Capture the cell that displays the provided text and extract its [X, Y] central coordinate. 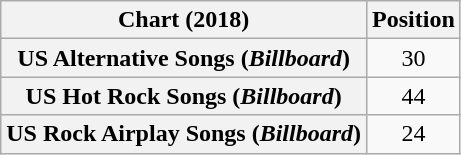
US Hot Rock Songs (Billboard) [184, 96]
US Alternative Songs (Billboard) [184, 58]
Position [414, 20]
44 [414, 96]
30 [414, 58]
Chart (2018) [184, 20]
24 [414, 134]
US Rock Airplay Songs (Billboard) [184, 134]
